Find where the given text appears and provide that cell's center as [X, Y] coordinate. 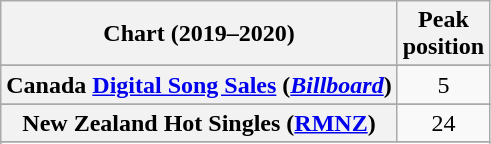
Canada Digital Song Sales (Billboard) [199, 85]
Chart (2019–2020) [199, 34]
New Zealand Hot Singles (RMNZ) [199, 123]
Peakposition [443, 34]
24 [443, 123]
5 [443, 85]
